Provide the (x, y) coordinate of the cell's center where the given text is located.  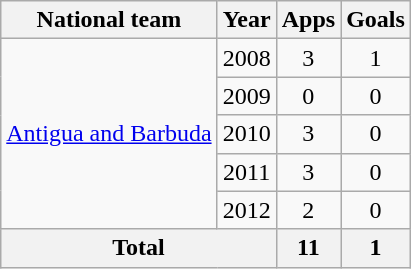
Goals (376, 20)
2011 (246, 172)
Total (138, 248)
11 (308, 248)
Apps (308, 20)
2012 (246, 210)
National team (109, 20)
Antigua and Barbuda (109, 134)
2010 (246, 134)
2008 (246, 58)
2 (308, 210)
2009 (246, 96)
Year (246, 20)
